Find where the given text appears and provide that cell's center as [X, Y] coordinate. 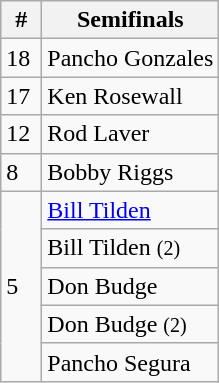
17 [22, 96]
# [22, 20]
Bobby Riggs [130, 172]
Don Budge [130, 286]
Pancho Gonzales [130, 58]
8 [22, 172]
Don Budge (2) [130, 324]
Rod Laver [130, 134]
5 [22, 286]
Pancho Segura [130, 362]
Semifinals [130, 20]
Bill Tilden (2) [130, 248]
18 [22, 58]
Ken Rosewall [130, 96]
12 [22, 134]
Bill Tilden [130, 210]
